Determine the (X, Y) coordinate at the center of the cell enclosing the given text.  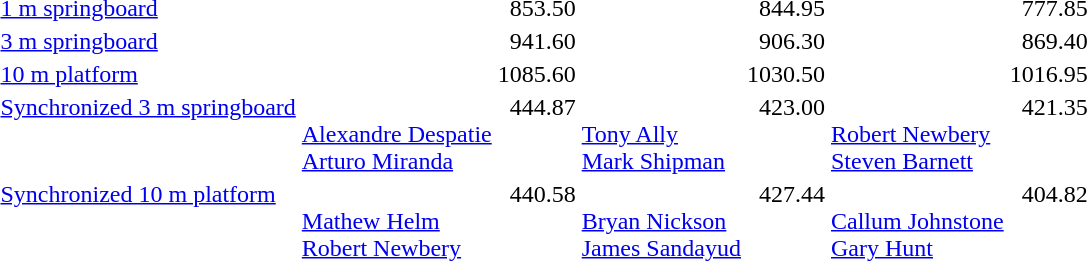
423.00 (786, 134)
Alexandre DespatieArturo Miranda (396, 134)
1030.50 (786, 74)
1085.60 (536, 74)
444.87 (536, 134)
941.60 (536, 41)
906.30 (786, 41)
Tony AllyMark Shipman (661, 134)
Robert NewberySteven Barnett (918, 134)
